Provide the [X, Y] coordinate of the cell's center where the given text is located.  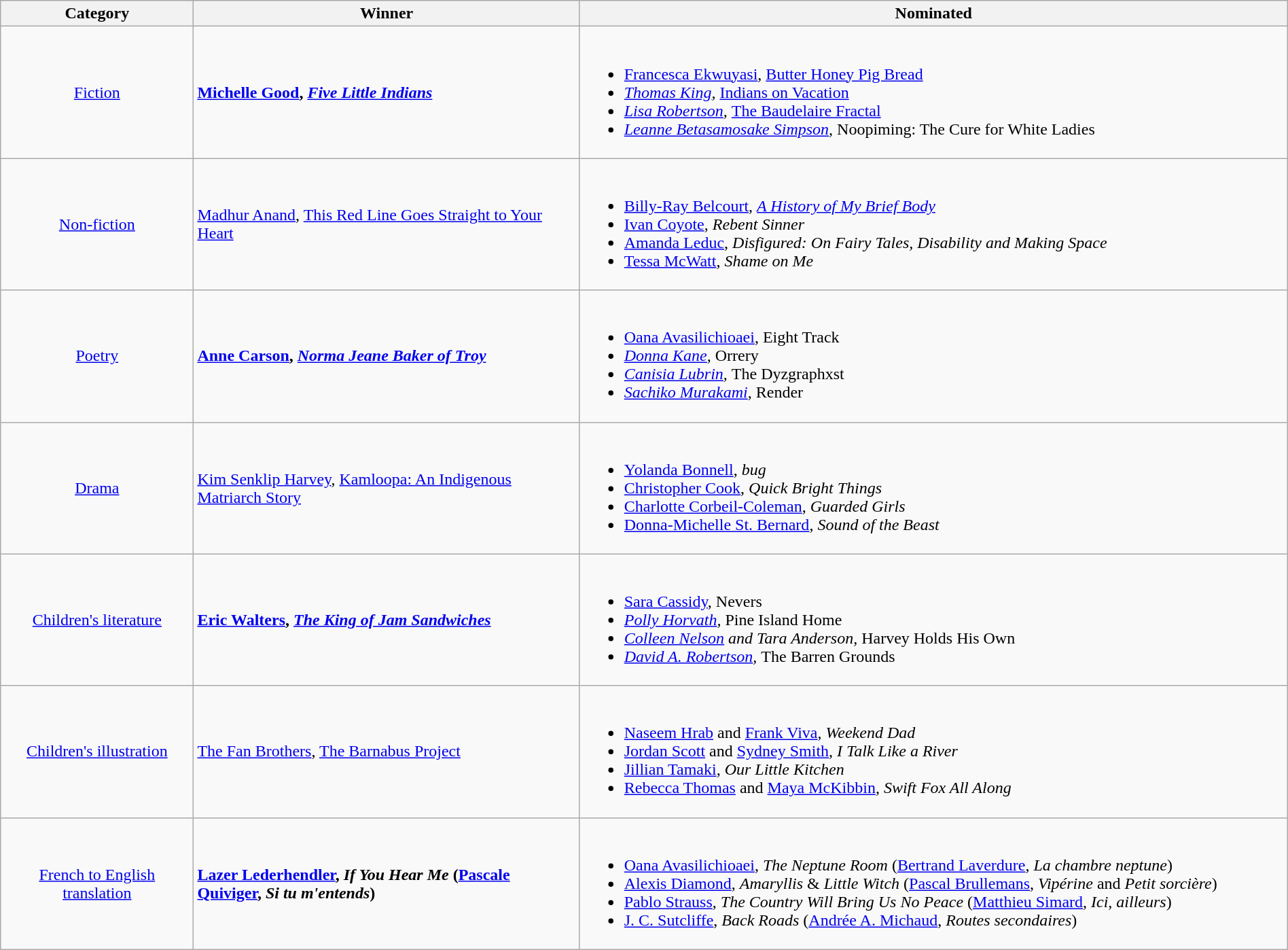
Kim Senklip Harvey, Kamloopa: An Indigenous Matriarch Story [387, 488]
Yolanda Bonnell, bugChristopher Cook, Quick Bright ThingsCharlotte Corbeil-Coleman, Guarded GirlsDonna-Michelle St. Bernard, Sound of the Beast [933, 488]
French to English translation [97, 883]
Sara Cassidy, NeversPolly Horvath, Pine Island HomeColleen Nelson and Tara Anderson, Harvey Holds His OwnDavid A. Robertson, The Barren Grounds [933, 620]
The Fan Brothers, The Barnabus Project [387, 752]
Anne Carson, Norma Jeane Baker of Troy [387, 356]
Eric Walters, The King of Jam Sandwiches [387, 620]
Poetry [97, 356]
Fiction [97, 92]
Nominated [933, 14]
Oana Avasilichioaei, Eight TrackDonna Kane, OrreryCanisia Lubrin, The DyzgraphxstSachiko Murakami, Render [933, 356]
Winner [387, 14]
Children's literature [97, 620]
Madhur Anand, This Red Line Goes Straight to Your Heart [387, 224]
Lazer Lederhendler, If You Hear Me (Pascale Quiviger, Si tu m'entends) [387, 883]
Category [97, 14]
Drama [97, 488]
Children's illustration [97, 752]
Non-fiction [97, 224]
Michelle Good, Five Little Indians [387, 92]
